Return (X, Y) of the center of cell containing provided text 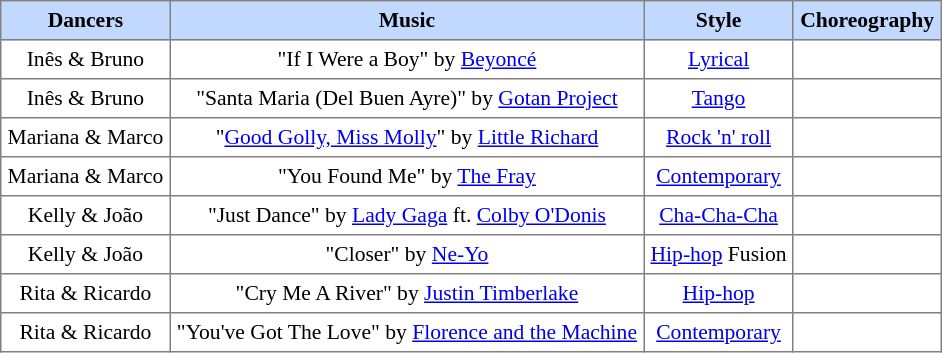
Music (407, 20)
"If I Were a Boy" by Beyoncé (407, 60)
Rock 'n' roll (719, 138)
"You Found Me" by The Fray (407, 176)
Lyrical (719, 60)
"Just Dance" by Lady Gaga ft. Colby O'Donis (407, 216)
Style (719, 20)
Choreography (866, 20)
"Cry Me A River" by Justin Timberlake (407, 294)
"Santa Maria (Del Buen Ayre)" by Gotan Project (407, 98)
Tango (719, 98)
Hip-hop Fusion (719, 254)
"Closer" by Ne-Yo (407, 254)
Dancers (86, 20)
"You've Got The Love" by Florence and the Machine (407, 332)
Hip-hop (719, 294)
"Good Golly, Miss Molly" by Little Richard (407, 138)
Cha-Cha-Cha (719, 216)
